Search for the cell housing the specified text and yield its (x, y) center coordinate. 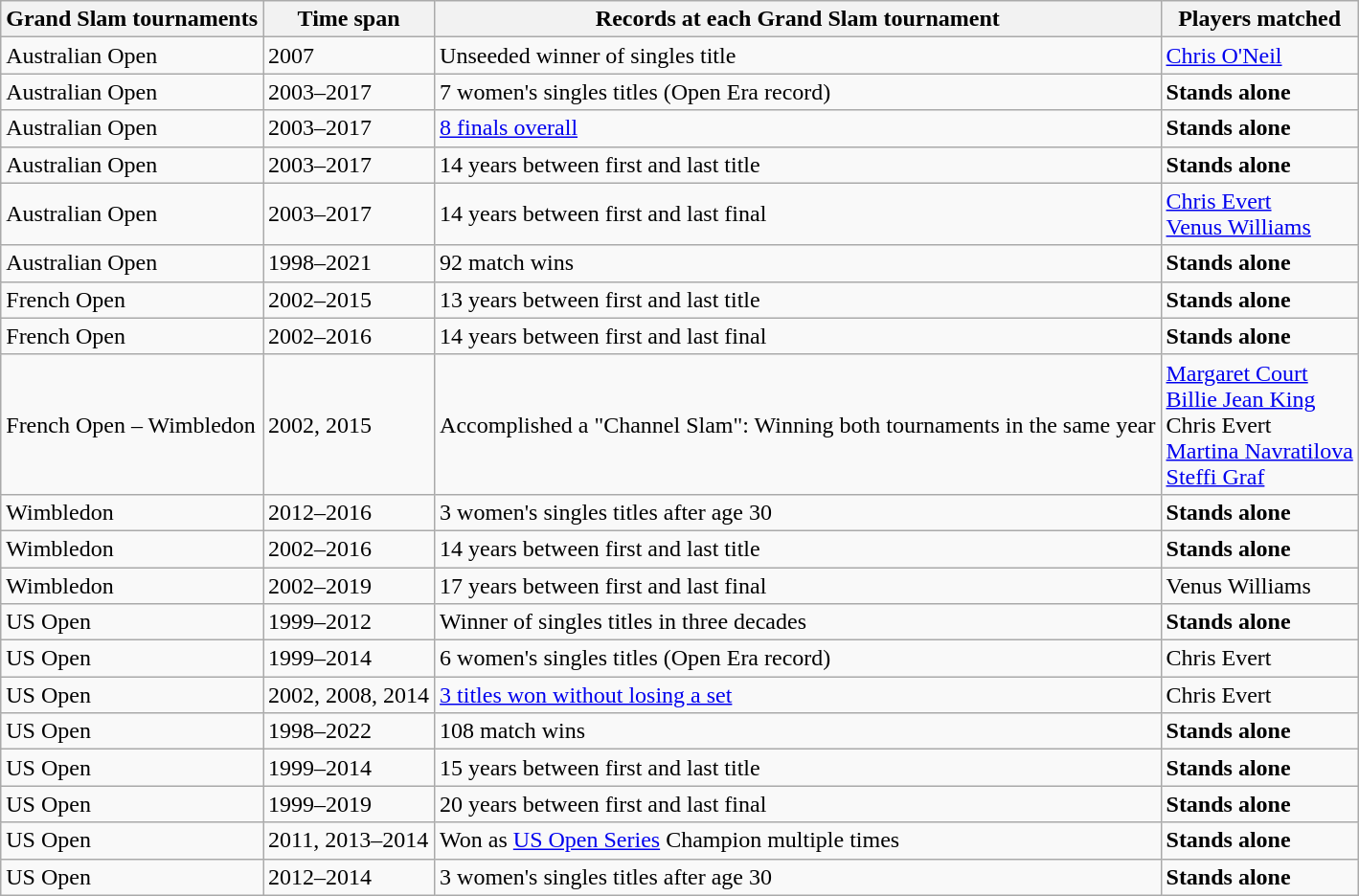
Grand Slam tournaments (132, 19)
Venus Williams (1259, 585)
Unseeded winner of singles title (798, 56)
17 years between first and last final (798, 585)
Chris EvertVenus Williams (1259, 214)
92 match wins (798, 263)
Chris O'Neil (1259, 56)
13 years between first and last title (798, 300)
Time span (349, 19)
2002, 2015 (349, 424)
Margaret CourtBillie Jean KingChris EvertMartina NavratilovaSteffi Graf (1259, 424)
6 women's singles titles (Open Era record) (798, 659)
8 finals overall (798, 128)
2012–2014 (349, 877)
2002, 2008, 2014 (349, 695)
1998–2021 (349, 263)
2002–2015 (349, 300)
Winner of singles titles in three decades (798, 622)
15 years between first and last title (798, 768)
7 women's singles titles (Open Era record) (798, 92)
Players matched (1259, 19)
20 years between first and last final (798, 804)
1999–2012 (349, 622)
2007 (349, 56)
2011, 2013–2014 (349, 840)
1998–2022 (349, 731)
1999–2019 (349, 804)
French Open – Wimbledon (132, 424)
Records at each Grand Slam tournament (798, 19)
2002–2019 (349, 585)
108 match wins (798, 731)
3 titles won without losing a set (798, 695)
Won as US Open Series Champion multiple times (798, 840)
2012–2016 (349, 512)
Accomplished a "Channel Slam": Winning both tournaments in the same year (798, 424)
